Scan for the cell matching the given text and deliver its [X, Y] coordinate at center. 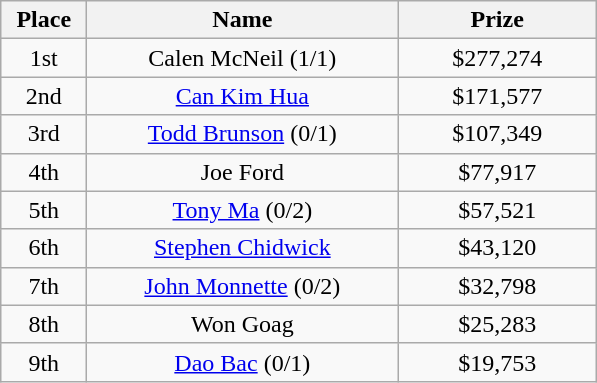
Name [242, 20]
$57,521 [498, 210]
Won Goag [242, 324]
7th [44, 286]
$43,120 [498, 248]
$77,917 [498, 172]
Prize [498, 20]
$107,349 [498, 134]
$32,798 [498, 286]
$277,274 [498, 58]
$171,577 [498, 96]
Joe Ford [242, 172]
5th [44, 210]
3rd [44, 134]
Tony Ma (0/2) [242, 210]
John Monnette (0/2) [242, 286]
$19,753 [498, 362]
$25,283 [498, 324]
6th [44, 248]
8th [44, 324]
Todd Brunson (0/1) [242, 134]
Calen McNeil (1/1) [242, 58]
2nd [44, 96]
4th [44, 172]
9th [44, 362]
Can Kim Hua [242, 96]
1st [44, 58]
Dao Bac (0/1) [242, 362]
Place [44, 20]
Stephen Chidwick [242, 248]
